Pinpoint the cell where the given text exists, returning its (X, Y) midpoint coordinate. 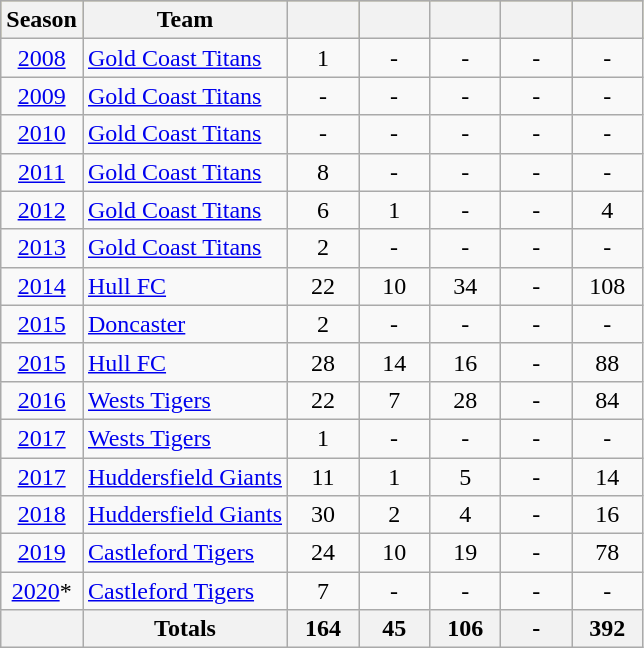
45 (394, 629)
2011 (42, 172)
24 (324, 553)
164 (324, 629)
2012 (42, 210)
2009 (42, 96)
2018 (42, 515)
106 (466, 629)
2019 (42, 553)
5 (466, 477)
Totals (184, 629)
108 (608, 286)
8 (324, 172)
2010 (42, 134)
11 (324, 477)
84 (608, 400)
2013 (42, 248)
19 (466, 553)
34 (466, 286)
2020* (42, 591)
6 (324, 210)
Season (42, 20)
30 (324, 515)
78 (608, 553)
Team (184, 20)
2014 (42, 286)
2016 (42, 400)
Doncaster (184, 324)
88 (608, 362)
2008 (42, 58)
392 (608, 629)
